Find where the given text appears and provide that cell's center as (x, y) coordinate. 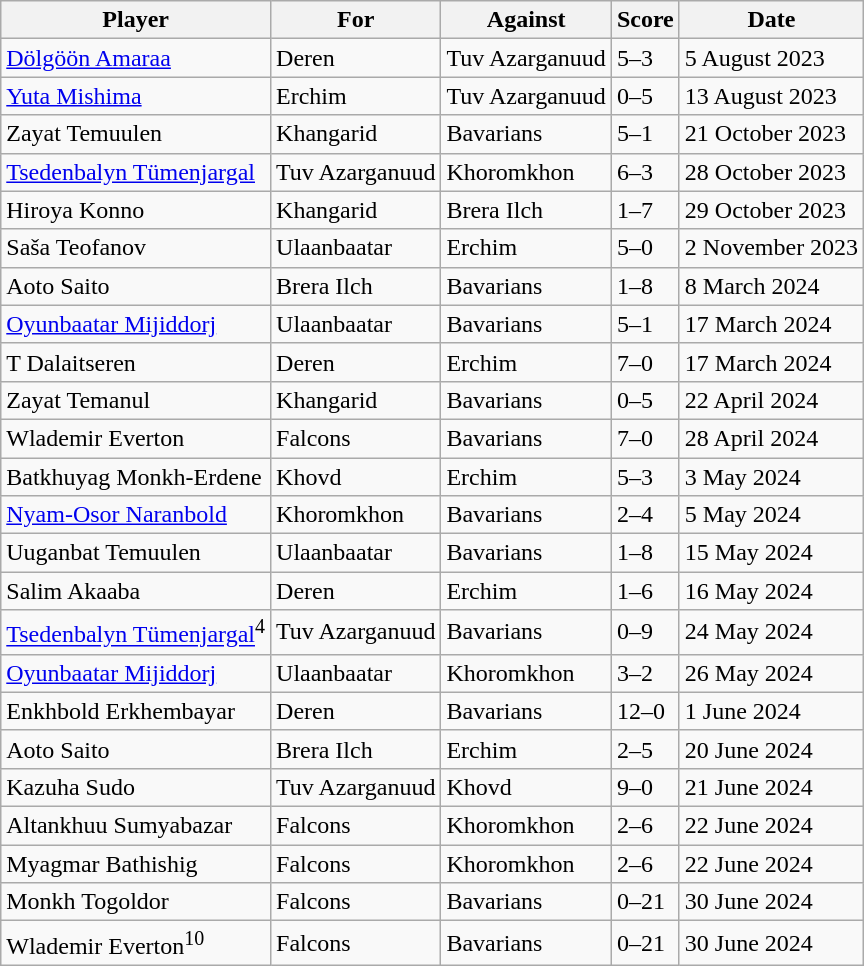
12–0 (645, 711)
Tsedenbalyn Tümenjargal (136, 172)
Uuganbat Temuulen (136, 553)
Player (136, 20)
2–4 (645, 515)
Tsedenbalyn Tümenjargal4 (136, 632)
1 June 2024 (771, 711)
Date (771, 20)
Zayat Temanul (136, 400)
20 June 2024 (771, 749)
Wlademir Everton10 (136, 944)
Enkhbold Erkhembayar (136, 711)
Yuta Mishima (136, 96)
Against (526, 20)
2 November 2023 (771, 248)
24 May 2024 (771, 632)
9–0 (645, 787)
0–9 (645, 632)
For (356, 20)
1–7 (645, 210)
2–5 (645, 749)
26 May 2024 (771, 673)
13 August 2023 (771, 96)
Zayat Temuulen (136, 134)
Nyam-Osor Naranbold (136, 515)
8 March 2024 (771, 286)
Wlademir Everton (136, 438)
15 May 2024 (771, 553)
29 October 2023 (771, 210)
Dölgöön Amaraa (136, 58)
21 October 2023 (771, 134)
3–2 (645, 673)
Kazuha Sudo (136, 787)
Altankhuu Sumyabazar (136, 826)
28 October 2023 (771, 172)
T Dalaitseren (136, 362)
21 June 2024 (771, 787)
28 April 2024 (771, 438)
Saša Teofanov (136, 248)
5 May 2024 (771, 515)
5–0 (645, 248)
Batkhuyag Monkh-Erdene (136, 477)
6–3 (645, 172)
16 May 2024 (771, 591)
Myagmar Bathishig (136, 864)
5 August 2023 (771, 58)
Hiroya Konno (136, 210)
1–6 (645, 591)
22 April 2024 (771, 400)
Salim Akaaba (136, 591)
3 May 2024 (771, 477)
Score (645, 20)
Monkh Togoldor (136, 902)
